Return the [x, y] coordinate for the center point of the cell that contains the specified text.  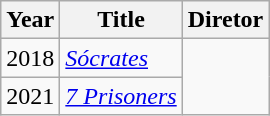
2018 [30, 58]
Title [121, 20]
2021 [30, 96]
Diretor [226, 20]
Sócrates [121, 58]
Year [30, 20]
7 Prisoners [121, 96]
